Extract the (X, Y) coordinate from the center of the cell holding the provided text.  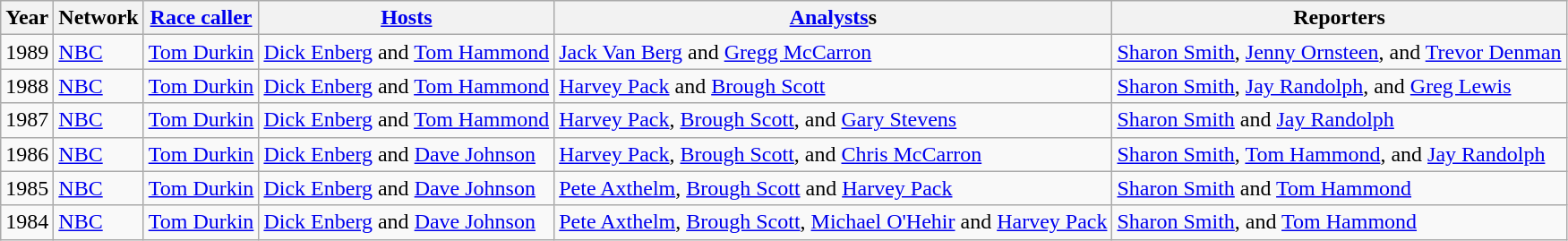
1985 (27, 188)
Sharon Smith, and Tom Hammond (1340, 222)
Sharon Smith, Jenny Ornsteen, and Trevor Denman (1340, 52)
Pete Axthelm, Brough Scott and Harvey Pack (833, 188)
Network (99, 18)
1988 (27, 86)
Pete Axthelm, Brough Scott, Michael O'Hehir and Harvey Pack (833, 222)
Sharon Smith, Jay Randolph, and Greg Lewis (1340, 86)
Sharon Smith, Tom Hammond, and Jay Randolph (1340, 154)
1986 (27, 154)
1987 (27, 120)
Harvey Pack, Brough Scott, and Gary Stevens (833, 120)
Harvey Pack and Brough Scott (833, 86)
1984 (27, 222)
Harvey Pack, Brough Scott, and Chris McCarron (833, 154)
Analystss (833, 18)
Reporters (1340, 18)
Jack Van Berg and Gregg McCarron (833, 52)
Sharon Smith and Tom Hammond (1340, 188)
1989 (27, 52)
Race caller (201, 18)
Year (27, 18)
Sharon Smith and Jay Randolph (1340, 120)
Hosts (407, 18)
